Detect which cell encompasses the target text, then output its (X, Y) center coordinate. 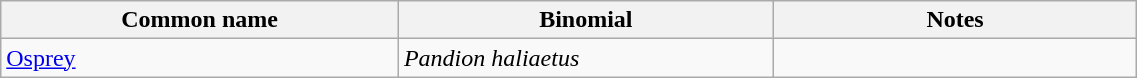
Notes (955, 20)
Osprey (200, 58)
Pandion haliaetus (586, 58)
Common name (200, 20)
Binomial (586, 20)
